For the text-containing cell, return its midpoint in (x, y) coordinate format. 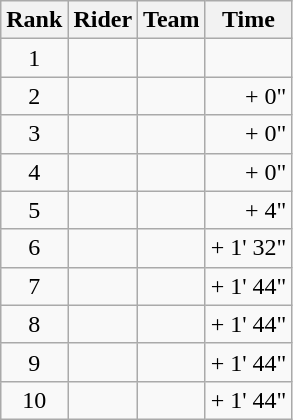
Time (248, 20)
Rider (103, 20)
9 (34, 362)
Rank (34, 20)
Team (172, 20)
8 (34, 324)
7 (34, 286)
4 (34, 172)
6 (34, 248)
+ 1' 32" (248, 248)
1 (34, 58)
2 (34, 96)
3 (34, 134)
+ 4" (248, 210)
5 (34, 210)
10 (34, 400)
